Output the [x, y] coordinate of the center of the cell containing the given text.  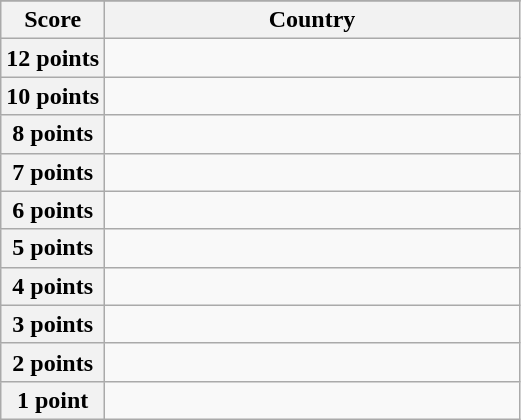
8 points [53, 134]
10 points [53, 96]
4 points [53, 286]
3 points [53, 324]
1 point [53, 400]
Score [53, 20]
12 points [53, 58]
7 points [53, 172]
6 points [53, 210]
2 points [53, 362]
5 points [53, 248]
Country [312, 20]
